Return [X, Y] of the center of cell containing provided text 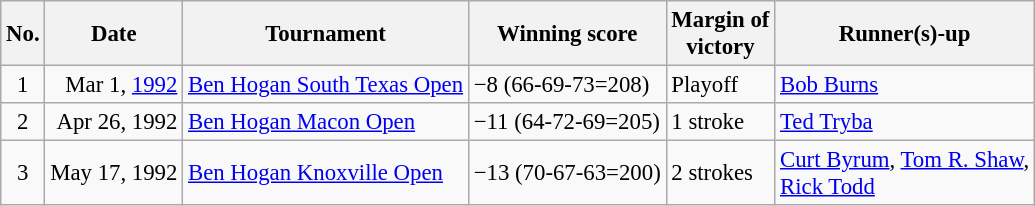
−8 (66-69-73=208) [567, 85]
Playoff [720, 85]
−13 (70-67-63=200) [567, 174]
May 17, 1992 [114, 174]
−11 (64-72-69=205) [567, 122]
Ben Hogan South Texas Open [326, 85]
1 stroke [720, 122]
Bob Burns [905, 85]
Tournament [326, 34]
Runner(s)-up [905, 34]
Mar 1, 1992 [114, 85]
2 strokes [720, 174]
2 [23, 122]
Curt Byrum, Tom R. Shaw, Rick Todd [905, 174]
Apr 26, 1992 [114, 122]
Ben Hogan Macon Open [326, 122]
1 [23, 85]
No. [23, 34]
Winning score [567, 34]
Ben Hogan Knoxville Open [326, 174]
Date [114, 34]
Ted Tryba [905, 122]
3 [23, 174]
Margin ofvictory [720, 34]
